Output the (x, y) coordinate of the center of the cell containing the given text.  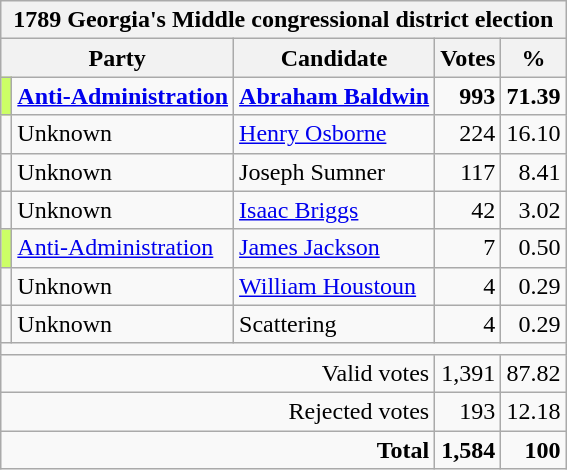
Abraham Baldwin (334, 96)
1789 Georgia's Middle congressional district election (284, 20)
8.41 (534, 172)
42 (468, 210)
993 (468, 96)
Total (218, 449)
Scattering (334, 324)
Valid votes (218, 373)
7 (468, 248)
William Houstoun (334, 286)
James Jackson (334, 248)
193 (468, 411)
Henry Osborne (334, 134)
0.50 (534, 248)
1,391 (468, 373)
% (534, 58)
117 (468, 172)
Votes (468, 58)
1,584 (468, 449)
100 (534, 449)
Isaac Briggs (334, 210)
87.82 (534, 373)
16.10 (534, 134)
71.39 (534, 96)
3.02 (534, 210)
Rejected votes (218, 411)
224 (468, 134)
Candidate (334, 58)
12.18 (534, 411)
Party (118, 58)
Joseph Sumner (334, 172)
